For the text-containing cell, return its midpoint in (X, Y) coordinate format. 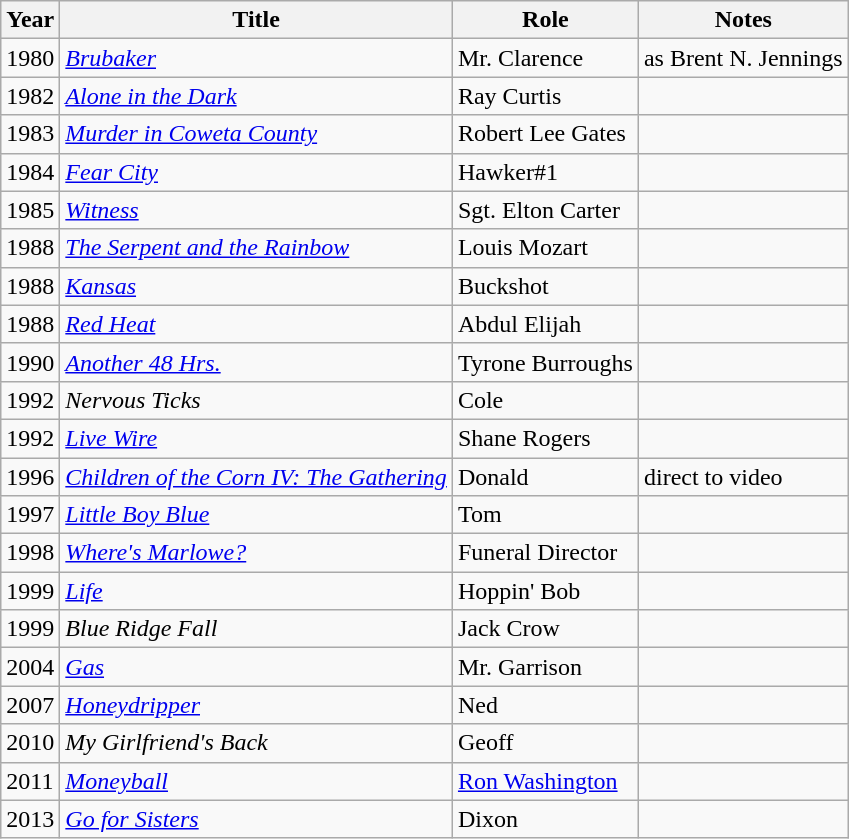
The Serpent and the Rainbow (256, 248)
Funeral Director (545, 553)
2010 (30, 743)
1982 (30, 96)
Nervous Ticks (256, 400)
Life (256, 591)
My Girlfriend's Back (256, 743)
Mr. Clarence (545, 58)
Abdul Elijah (545, 324)
1996 (30, 477)
Ray Curtis (545, 96)
Dixon (545, 819)
Moneyball (256, 781)
1985 (30, 210)
Where's Marlowe? (256, 553)
Notes (743, 20)
1990 (30, 362)
1983 (30, 134)
Witness (256, 210)
direct to video (743, 477)
2007 (30, 705)
Ned (545, 705)
2011 (30, 781)
Year (30, 20)
Tom (545, 515)
Geoff (545, 743)
Jack Crow (545, 629)
Little Boy Blue (256, 515)
1980 (30, 58)
Donald (545, 477)
Role (545, 20)
Fear City (256, 172)
Murder in Coweta County (256, 134)
Hawker#1 (545, 172)
Shane Rogers (545, 438)
Honeydripper (256, 705)
Ron Washington (545, 781)
Kansas (256, 286)
Red Heat (256, 324)
Tyrone Burroughs (545, 362)
Go for Sisters (256, 819)
Brubaker (256, 58)
Title (256, 20)
Mr. Garrison (545, 667)
Live Wire (256, 438)
Hoppin' Bob (545, 591)
Children of the Corn IV: The Gathering (256, 477)
Robert Lee Gates (545, 134)
as Brent N. Jennings (743, 58)
1998 (30, 553)
Blue Ridge Fall (256, 629)
1997 (30, 515)
Sgt. Elton Carter (545, 210)
Alone in the Dark (256, 96)
2013 (30, 819)
Gas (256, 667)
1984 (30, 172)
Louis Mozart (545, 248)
Another 48 Hrs. (256, 362)
2004 (30, 667)
Cole (545, 400)
Buckshot (545, 286)
